Find where the given text appears and provide that cell's center as [X, Y] coordinate. 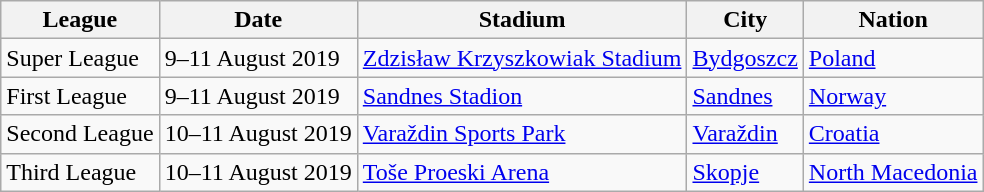
Varaždin Sports Park [522, 134]
Third League [80, 172]
Varaždin [745, 134]
Croatia [893, 134]
City [745, 20]
Bydgoszcz [745, 58]
Norway [893, 96]
First League [80, 96]
Sandnes Stadion [522, 96]
League [80, 20]
Sandnes [745, 96]
Poland [893, 58]
Skopje [745, 172]
Nation [893, 20]
Toše Proeski Arena [522, 172]
Stadium [522, 20]
Zdzisław Krzyszkowiak Stadium [522, 58]
Date [258, 20]
North Macedonia [893, 172]
Second League [80, 134]
Super League [80, 58]
